Extract the [X, Y] coordinate from the center of the cell holding the provided text.  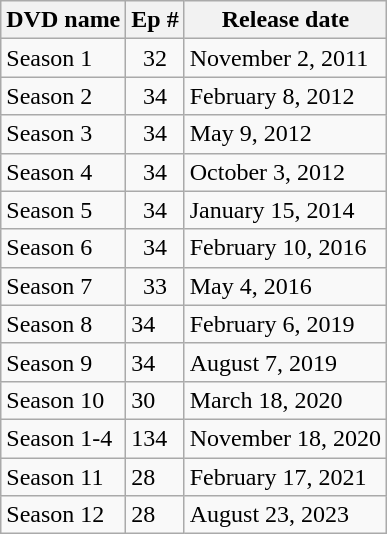
March 18, 2020 [285, 400]
February 17, 2021 [285, 477]
August 23, 2023 [285, 515]
Release date [285, 20]
August 7, 2019 [285, 362]
Season 11 [64, 477]
30 [155, 400]
134 [155, 438]
DVD name [64, 20]
Season 6 [64, 248]
February 6, 2019 [285, 324]
May 9, 2012 [285, 134]
Ep # [155, 20]
May 4, 2016 [285, 286]
Season 7 [64, 286]
Season 1 [64, 58]
Season 8 [64, 324]
October 3, 2012 [285, 172]
Season 2 [64, 96]
November 2, 2011 [285, 58]
Season 10 [64, 400]
February 8, 2012 [285, 96]
Season 4 [64, 172]
Season 1-4 [64, 438]
Season 9 [64, 362]
February 10, 2016 [285, 248]
November 18, 2020 [285, 438]
January 15, 2014 [285, 210]
33 [155, 286]
Season 3 [64, 134]
Season 12 [64, 515]
32 [155, 58]
Season 5 [64, 210]
